Capture the cell that displays the provided text and extract its (x, y) central coordinate. 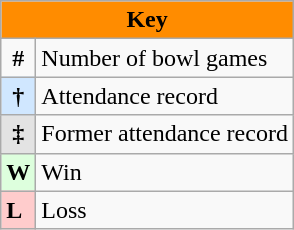
Win (165, 172)
W (18, 172)
L (18, 210)
Number of bowl games (165, 58)
# (18, 58)
† (18, 96)
‡ (18, 134)
Former attendance record (165, 134)
Loss (165, 210)
Attendance record (165, 96)
Key (148, 20)
